Find where the given text appears and provide that cell's center as (X, Y) coordinate. 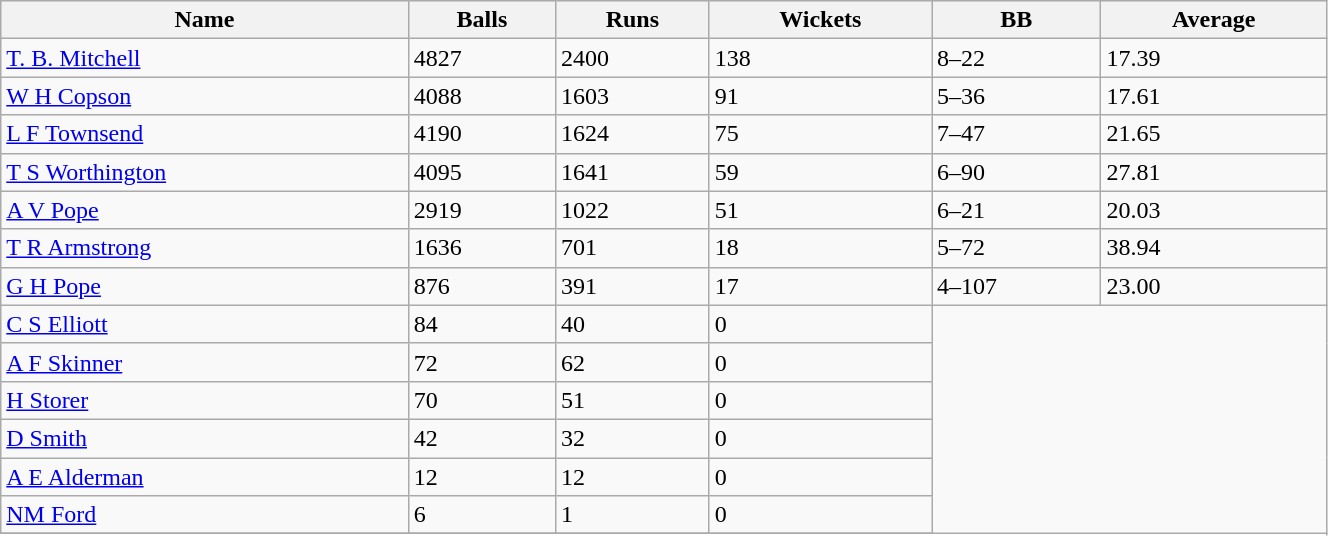
72 (482, 362)
1 (633, 515)
4095 (482, 172)
1022 (633, 210)
40 (633, 324)
84 (482, 324)
4–107 (1016, 286)
42 (482, 438)
17 (820, 286)
H Storer (205, 400)
4827 (482, 58)
17.61 (1214, 96)
A E Alderman (205, 477)
6 (482, 515)
1624 (633, 134)
T. B. Mitchell (205, 58)
BB (1016, 20)
5–36 (1016, 96)
Runs (633, 20)
Average (1214, 20)
5–72 (1016, 248)
70 (482, 400)
8–22 (1016, 58)
59 (820, 172)
T S Worthington (205, 172)
18 (820, 248)
27.81 (1214, 172)
A V Pope (205, 210)
L F Townsend (205, 134)
23.00 (1214, 286)
2919 (482, 210)
1636 (482, 248)
6–90 (1016, 172)
876 (482, 286)
Balls (482, 20)
Name (205, 20)
32 (633, 438)
D Smith (205, 438)
38.94 (1214, 248)
21.65 (1214, 134)
C S Elliott (205, 324)
1603 (633, 96)
75 (820, 134)
2400 (633, 58)
1641 (633, 172)
20.03 (1214, 210)
T R Armstrong (205, 248)
91 (820, 96)
G H Pope (205, 286)
A F Skinner (205, 362)
4190 (482, 134)
6–21 (1016, 210)
62 (633, 362)
391 (633, 286)
W H Copson (205, 96)
7–47 (1016, 134)
4088 (482, 96)
NM Ford (205, 515)
701 (633, 248)
17.39 (1214, 58)
138 (820, 58)
Wickets (820, 20)
